Provide the (x, y) coordinate of the cell's center where the given text is located.  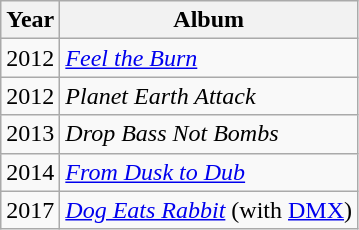
2013 (30, 134)
From Dusk to Dub (209, 172)
2014 (30, 172)
Drop Bass Not Bombs (209, 134)
Album (209, 20)
2017 (30, 210)
Year (30, 20)
Planet Earth Attack (209, 96)
Feel the Burn (209, 58)
Dog Eats Rabbit (with DMX) (209, 210)
